For the text-containing cell, return its midpoint in [X, Y] coordinate format. 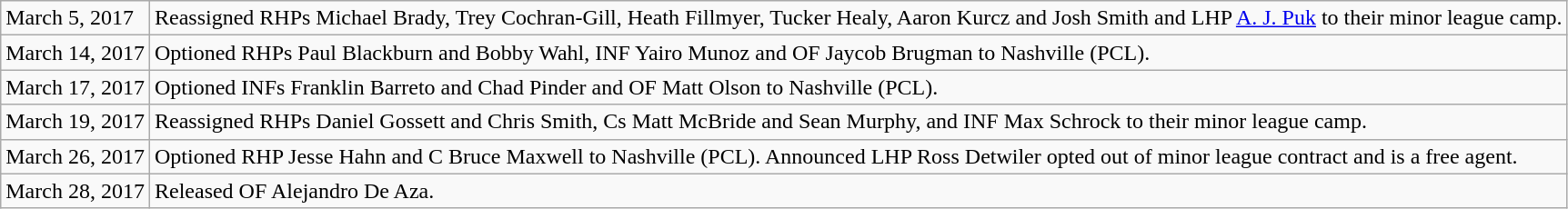
March 19, 2017 [75, 122]
Optioned INFs Franklin Barreto and Chad Pinder and OF Matt Olson to Nashville (PCL). [859, 87]
March 26, 2017 [75, 156]
Released OF Alejandro De Aza. [859, 191]
March 28, 2017 [75, 191]
Reassigned RHPs Daniel Gossett and Chris Smith, Cs Matt McBride and Sean Murphy, and INF Max Schrock to their minor league camp. [859, 122]
March 14, 2017 [75, 53]
March 17, 2017 [75, 87]
March 5, 2017 [75, 18]
Optioned RHP Jesse Hahn and C Bruce Maxwell to Nashville (PCL). Announced LHP Ross Detwiler opted out of minor league contract and is a free agent. [859, 156]
Optioned RHPs Paul Blackburn and Bobby Wahl, INF Yairo Munoz and OF Jaycob Brugman to Nashville (PCL). [859, 53]
